Locate the cell with the specified text and output its (x, y) center coordinate. 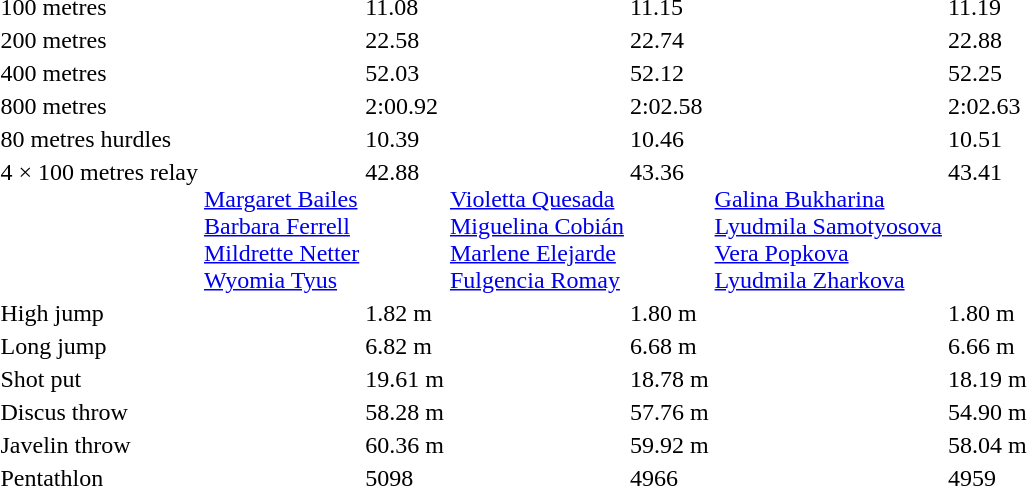
10.39 (405, 139)
1.82 m (405, 313)
43.36 (669, 226)
60.36 m (405, 445)
Margaret BailesBarbara FerrellMildrette NetterWyomia Tyus (281, 226)
19.61 m (405, 379)
22.74 (669, 40)
2:00.92 (405, 106)
6.68 m (669, 346)
1.80 m (669, 313)
52.03 (405, 73)
Violetta QuesadaMiguelina CobiánMarlene ElejardeFulgencia Romay (536, 226)
10.46 (669, 139)
42.88 (405, 226)
18.78 m (669, 379)
2:02.58 (669, 106)
52.12 (669, 73)
59.92 m (669, 445)
Galina BukharinaLyudmila SamotyosovaVera PopkovaLyudmila Zharkova (828, 226)
22.58 (405, 40)
57.76 m (669, 412)
58.28 m (405, 412)
6.82 m (405, 346)
